Find where the given text appears and provide that cell's center as (X, Y) coordinate. 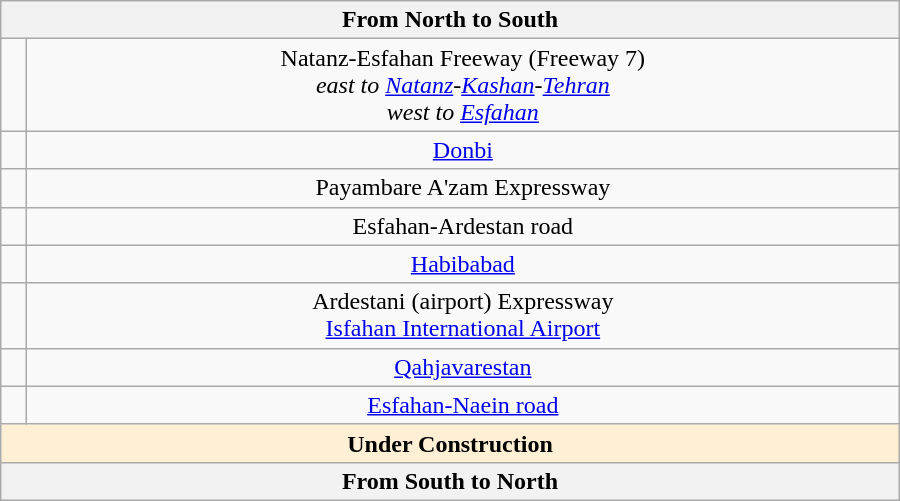
From South to North (450, 481)
Ardestani (airport) Expressway Isfahan International Airport (462, 316)
Donbi (462, 150)
Natanz-Esfahan Freeway (Freeway 7)east to Natanz-Kashan-Tehranwest to Esfahan (462, 85)
Esfahan-Ardestan road (462, 226)
Qahjavarestan (462, 367)
Habibabad (462, 264)
Under Construction (450, 443)
From North to South (450, 20)
Esfahan-Naein road (462, 405)
Payambare A'zam Expressway (462, 188)
